Provide the (x, y) coordinate of the cell's center where the given text is located.  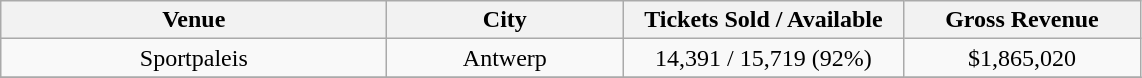
Venue (194, 20)
Antwerp (505, 58)
14,391 / 15,719 (92%) (764, 58)
$1,865,020 (1022, 58)
Sportpaleis (194, 58)
Tickets Sold / Available (764, 20)
City (505, 20)
Gross Revenue (1022, 20)
